From the cell containing the given text, extract its center point as (x, y) coordinate. 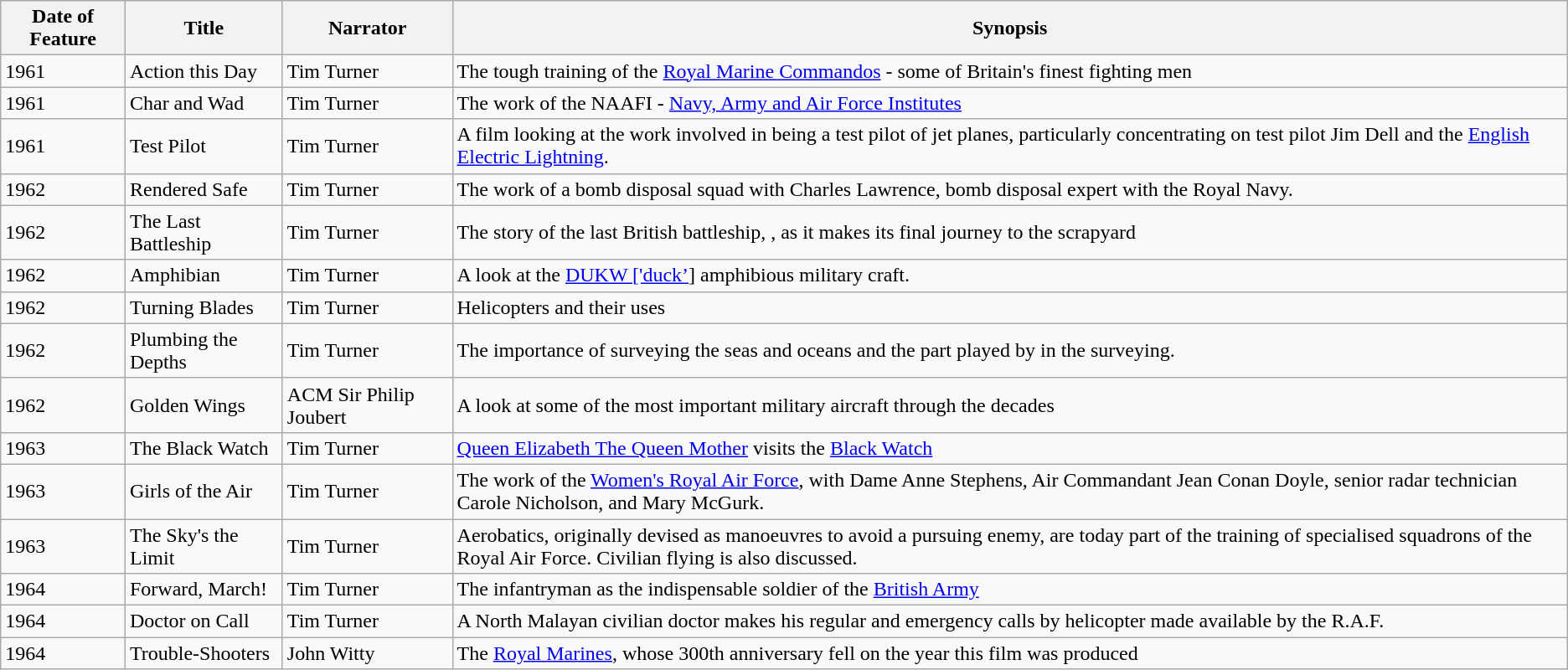
Forward, March! (204, 590)
Char and Wad (204, 103)
Turning Blades (204, 307)
The importance of surveying the seas and oceans and the part played by in the surveying. (1010, 350)
Queen Elizabeth The Queen Mother visits the Black Watch (1010, 448)
Test Pilot (204, 146)
The infantryman as the indispensable soldier of the British Army (1010, 590)
Rendered Safe (204, 189)
Trouble-Shooters (204, 653)
A look at the DUKW ['duck’] amphibious military craft. (1010, 276)
Date of Feature (64, 28)
Amphibian (204, 276)
Plumbing the Depths (204, 350)
The Last Battleship (204, 233)
A North Malayan civilian doctor makes his regular and emergency calls by helicopter made available by the R.A.F. (1010, 621)
A look at some of the most important military aircraft through the decades (1010, 405)
The story of the last British battleship, , as it makes its final journey to the scrapyard (1010, 233)
Golden Wings (204, 405)
The work of the NAAFI - Navy, Army and Air Force Institutes (1010, 103)
The Royal Marines, whose 300th anniversary fell on the year this film was produced (1010, 653)
The work of a bomb disposal squad with Charles Lawrence, bomb disposal expert with the Royal Navy. (1010, 189)
Synopsis (1010, 28)
The Sky's the Limit (204, 546)
Doctor on Call (204, 621)
Title (204, 28)
Action this Day (204, 71)
Girls of the Air (204, 491)
Narrator (367, 28)
The tough training of the Royal Marine Commandos - some of Britain's finest fighting men (1010, 71)
John Witty (367, 653)
The Black Watch (204, 448)
ACM Sir Philip Joubert (367, 405)
Helicopters and their uses (1010, 307)
